Output the [X, Y] coordinate of the center of the cell containing the given text.  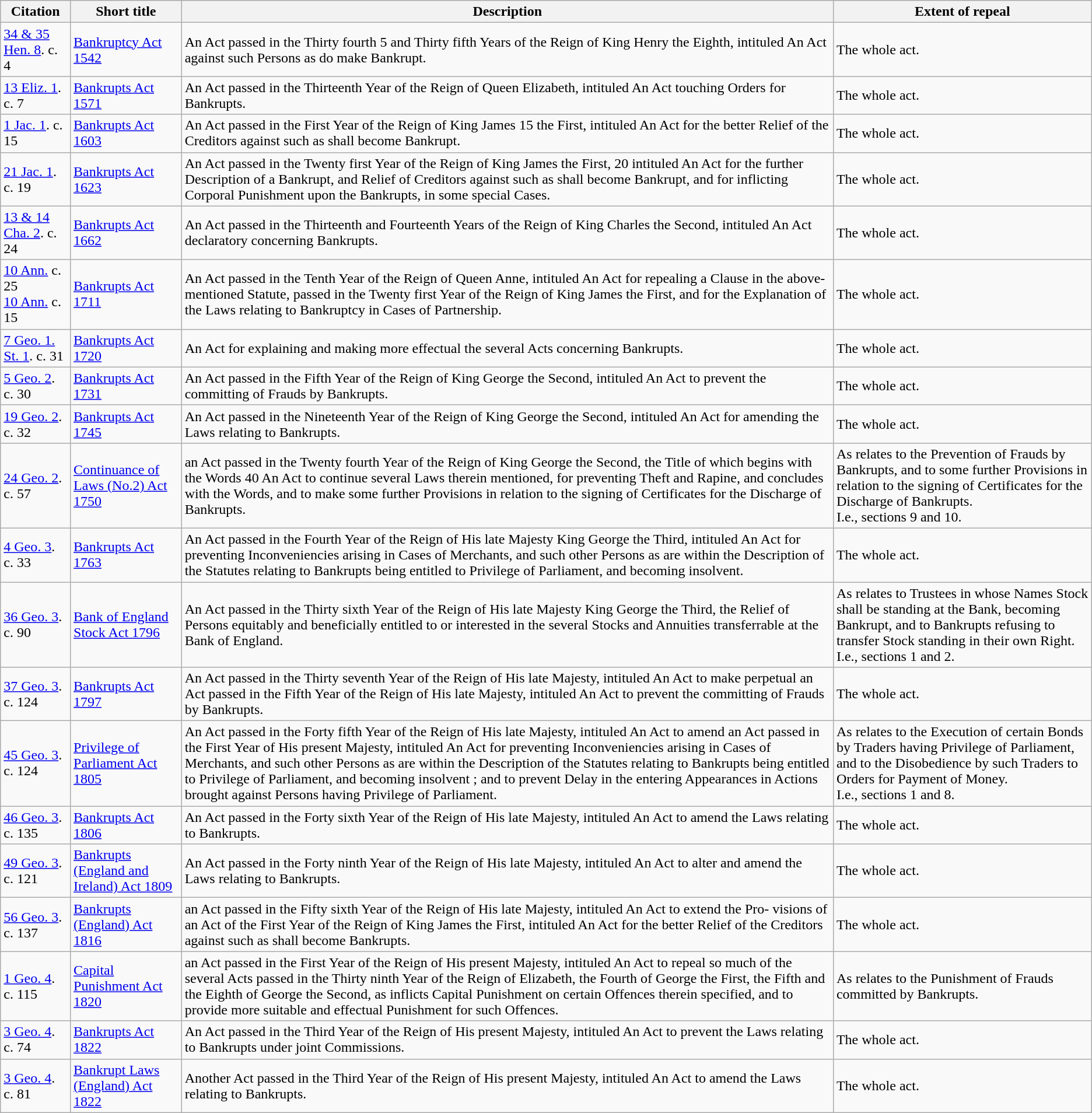
24 Geo. 2. c. 57 [36, 485]
1 Jac. 1. c. 15 [36, 133]
34 & 35 Hen. 8. c. 4 [36, 50]
21 Jac. 1. c. 19 [36, 179]
3 Geo. 4. c. 74 [36, 1039]
Continuance of Laws (No.2) Act 1750 [126, 485]
5 Geo. 2. c. 30 [36, 386]
46 Geo. 3. c. 135 [36, 825]
Bankrupts Act 1806 [126, 825]
37 Geo. 3. c. 124 [36, 694]
36 Geo. 3. c. 90 [36, 625]
Capital Punishment Act 1820 [126, 986]
Bankrupts (England and Ireland) Act 1809 [126, 871]
13 Eliz. 1. c. 7 [36, 96]
Bankrupts Act 1797 [126, 694]
An Act passed in the Thirteenth and Fourteenth Years of the Reign of King Charles the Second, intituled An Act declaratory concerning Bankrupts. [508, 233]
Bankrupts Act 1623 [126, 179]
Bank of England Stock Act 1796 [126, 625]
An Act passed in the Fifth Year of the Reign of King George the Second, intituled An Act to prevent the committing of Frauds by Bankrupts. [508, 386]
1 Geo. 4. c. 115 [36, 986]
3 Geo. 4. c. 81 [36, 1086]
Bankrupts Act 1603 [126, 133]
Description [508, 12]
7 Geo. 1. St. 1. c. 31 [36, 348]
Bankrupts Act 1731 [126, 386]
Bankrupts Act 1571 [126, 96]
Bankrupts Act 1822 [126, 1039]
Bankrupts Act 1745 [126, 423]
Bankrupt Laws (England) Act 1822 [126, 1086]
Bankruptcy Act 1542 [126, 50]
An Act passed in the Forty sixth Year of the Reign of His late Majesty, intituled An Act to amend the Laws relating to Bankrupts. [508, 825]
An Act for explaining and making more effectual the several Acts concerning Bankrupts. [508, 348]
13 & 14 Cha. 2. c. 24 [36, 233]
Bankrupts Act 1720 [126, 348]
56 Geo. 3. c. 137 [36, 925]
10 Ann. c. 2510 Ann. c. 15 [36, 294]
19 Geo. 2. c. 32 [36, 423]
An Act passed in the Forty ninth Year of the Reign of His late Majesty, intituled An Act to alter and amend the Laws relating to Bankrupts. [508, 871]
Extent of repeal [963, 12]
Another Act passed in the Third Year of the Reign of His present Majesty, intituled An Act to amend the Laws relating to Bankrupts. [508, 1086]
Citation [36, 12]
49 Geo. 3. c. 121 [36, 871]
Privilege of Parliament Act 1805 [126, 764]
An Act passed in the Nineteenth Year of the Reign of King George the Second, intituled An Act for amending the Laws relating to Bankrupts. [508, 423]
Bankrupts (England) Act 1816 [126, 925]
Bankrupts Act 1711 [126, 294]
45 Geo. 3. c. 124 [36, 764]
4 Geo. 3. c. 33 [36, 555]
Bankrupts Act 1662 [126, 233]
An Act passed in the Thirteenth Year of the Reign of Queen Elizabeth, intituled An Act touching Orders for Bankrupts. [508, 96]
As relates to the Punishment of Frauds committed by Bankrupts. [963, 986]
Bankrupts Act 1763 [126, 555]
Short title [126, 12]
